Output the [x, y] coordinate of the center of the cell containing the given text.  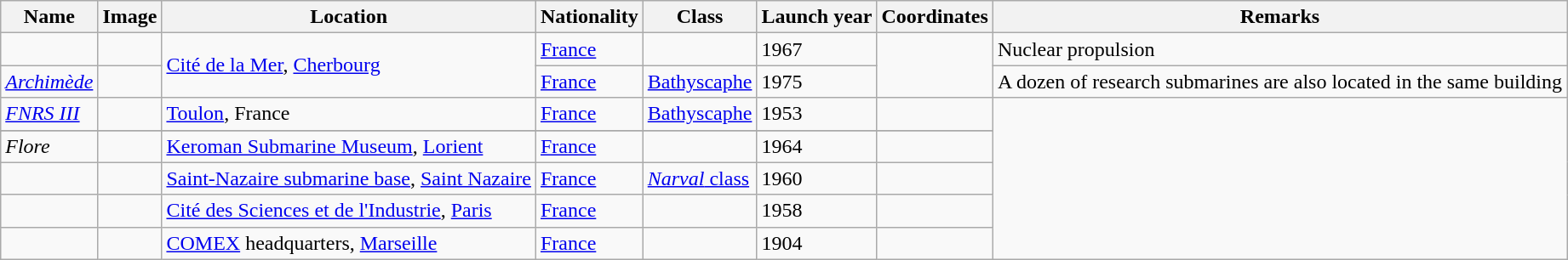
1975 [817, 82]
Keroman Submarine Museum, Lorient [349, 146]
1967 [817, 49]
1960 [817, 178]
Launch year [817, 17]
Cité de la Mer, Cherbourg [349, 65]
Flore [49, 146]
1953 [817, 114]
Cité des Sciences et de l'Industrie, Paris [349, 211]
Archimède [49, 82]
Nationality [589, 17]
1904 [817, 243]
Remarks [1279, 17]
Coordinates [935, 17]
COMEX headquarters, Marseille [349, 243]
Narval class [700, 178]
Name [49, 17]
Location [349, 17]
1958 [817, 211]
A dozen of research submarines are also located in the same building [1279, 82]
Saint-Nazaire submarine base, Saint Nazaire [349, 178]
FNRS III [49, 114]
Image [129, 17]
Class [700, 17]
Nuclear propulsion [1279, 49]
Toulon, France [349, 114]
1964 [817, 146]
